Search for the cell housing the specified text and yield its (x, y) center coordinate. 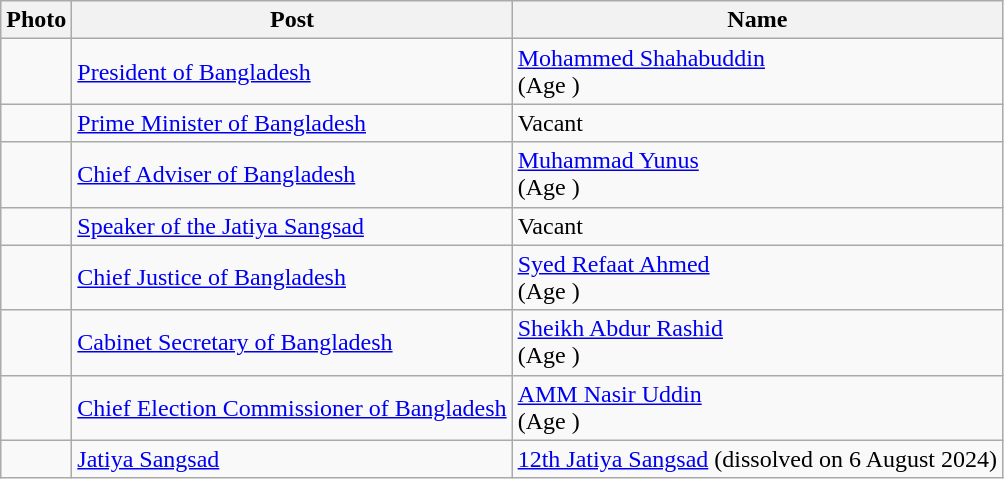
AMM Nasir Uddin (Age ) (757, 408)
Cabinet Secretary of Bangladesh (292, 342)
Syed Refaat Ahmed (Age ) (757, 278)
Jatiya Sangsad (292, 459)
12th Jatiya Sangsad (dissolved on 6 August 2024) (757, 459)
Name (757, 20)
Mohammed Shahabuddin(Age ) (757, 72)
Chief Election Commissioner of Bangladesh (292, 408)
Prime Minister of Bangladesh (292, 123)
Chief Adviser of Bangladesh (292, 174)
Chief Justice of Bangladesh (292, 278)
Sheikh Abdur Rashid (Age ) (757, 342)
Photo (36, 20)
Post (292, 20)
President of Bangladesh (292, 72)
Speaker of the Jatiya Sangsad (292, 226)
Muhammad Yunus (Age ) (757, 174)
